From the cell containing the given text, extract its center point as [X, Y] coordinate. 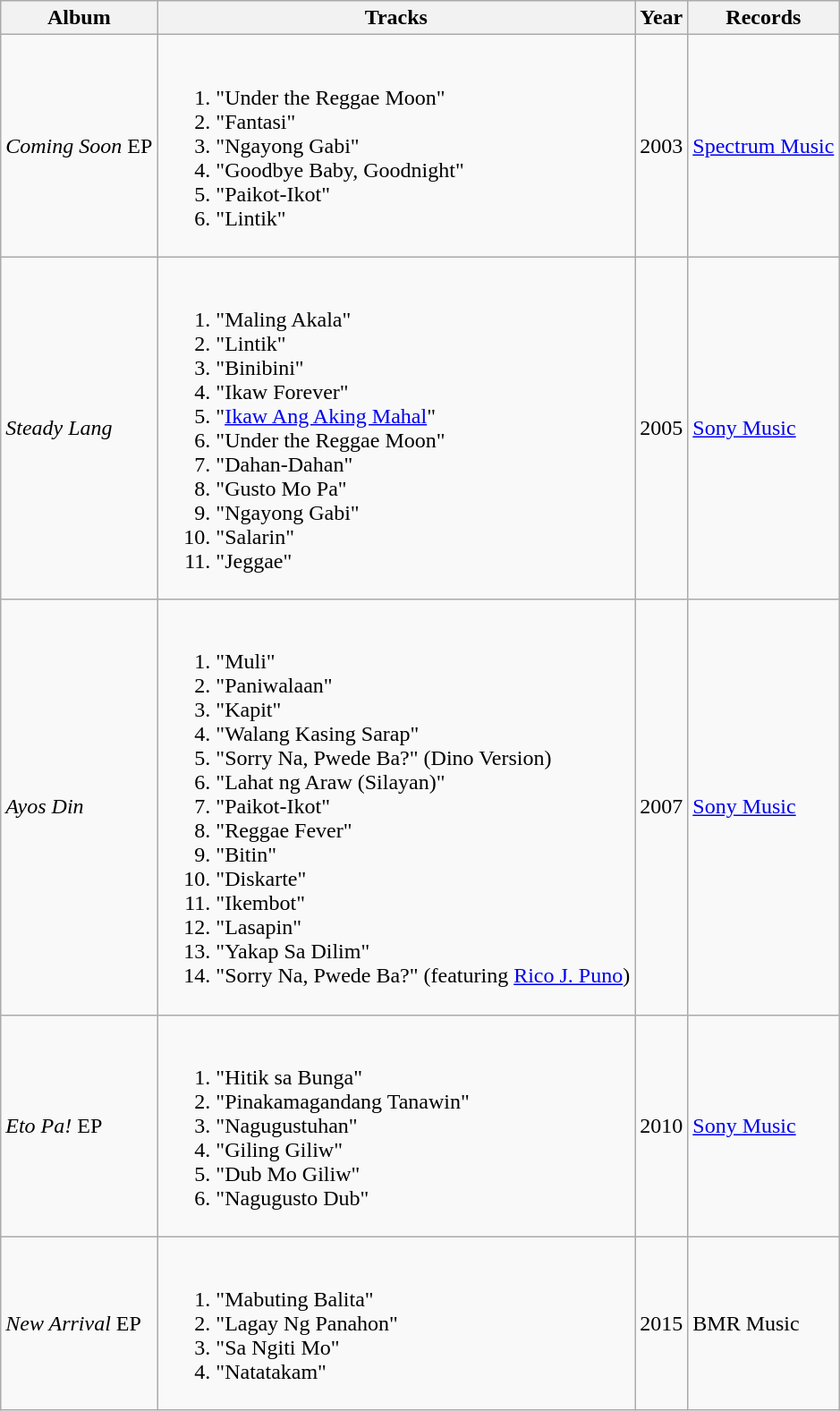
"Maling Akala""Lintik""Binibini""Ikaw Forever""Ikaw Ang Aking Mahal""Under the Reggae Moon""Dahan-Dahan""Gusto Mo Pa""Ngayong Gabi""Salarin""Jeggae" [396, 428]
Tracks [396, 18]
Year [662, 18]
2015 [662, 1323]
2007 [662, 807]
"Mabuting Balita""Lagay Ng Panahon""Sa Ngiti Mo""Natatakam" [396, 1323]
"Under the Reggae Moon""Fantasi""Ngayong Gabi""Goodbye Baby, Goodnight""Paikot-Ikot""Lintik" [396, 146]
"Hitik sa Bunga""Pinakamagandang Tanawin""Nagugustuhan""Giling Giliw""Dub Mo Giliw""Nagugusto Dub" [396, 1126]
Ayos Din [79, 807]
Steady Lang [79, 428]
New Arrival EP [79, 1323]
Records [764, 18]
2010 [662, 1126]
Coming Soon EP [79, 146]
Eto Pa! EP [79, 1126]
Album [79, 18]
2003 [662, 146]
Spectrum Music [764, 146]
BMR Music [764, 1323]
2005 [662, 428]
